Output the (X, Y) coordinate of the center of the cell containing the given text.  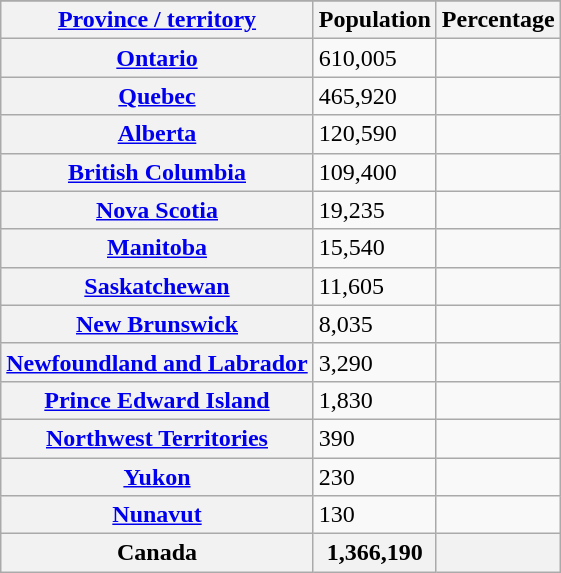
Population (374, 20)
Percentage (498, 20)
3,290 (374, 362)
Prince Edward Island (157, 400)
109,400 (374, 172)
120,590 (374, 134)
610,005 (374, 58)
Quebec (157, 96)
19,235 (374, 210)
Northwest Territories (157, 438)
15,540 (374, 248)
Nova Scotia (157, 210)
1,366,190 (374, 553)
230 (374, 477)
8,035 (374, 324)
Yukon (157, 477)
Saskatchewan (157, 286)
New Brunswick (157, 324)
465,920 (374, 96)
130 (374, 515)
1,830 (374, 400)
Newfoundland and Labrador (157, 362)
11,605 (374, 286)
Province / territory (157, 20)
Alberta (157, 134)
390 (374, 438)
Manitoba (157, 248)
Ontario (157, 58)
Nunavut (157, 515)
British Columbia (157, 172)
Canada (157, 553)
